Capture the cell that displays the provided text and extract its (X, Y) central coordinate. 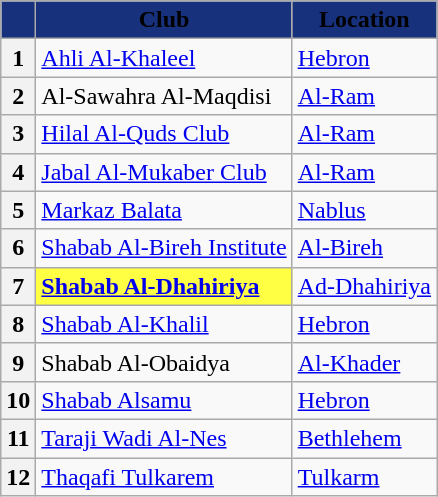
Club (164, 20)
Nablus (364, 210)
Shabab Al-Obaidya (164, 362)
Shabab Al-Khalil (164, 324)
Ad-Dhahiriya (364, 286)
3 (18, 134)
11 (18, 438)
Bethlehem (364, 438)
4 (18, 172)
Al-Khader (364, 362)
Thaqafi Tulkarem (164, 477)
1 (18, 58)
5 (18, 210)
Ahli Al-Khaleel (164, 58)
Location (364, 20)
Taraji Wadi Al-Nes (164, 438)
Tulkarm (364, 477)
9 (18, 362)
8 (18, 324)
Shabab Al-Bireh Institute (164, 248)
6 (18, 248)
Jabal Al-Mukaber Club (164, 172)
7 (18, 286)
12 (18, 477)
Markaz Balata (164, 210)
Shabab Al-Dhahiriya (164, 286)
2 (18, 96)
Shabab Alsamu (164, 400)
Al-Bireh (364, 248)
Hilal Al-Quds Club (164, 134)
Al-Sawahra Al-Maqdisi (164, 96)
10 (18, 400)
